From the cell containing the given text, extract its center point as [X, Y] coordinate. 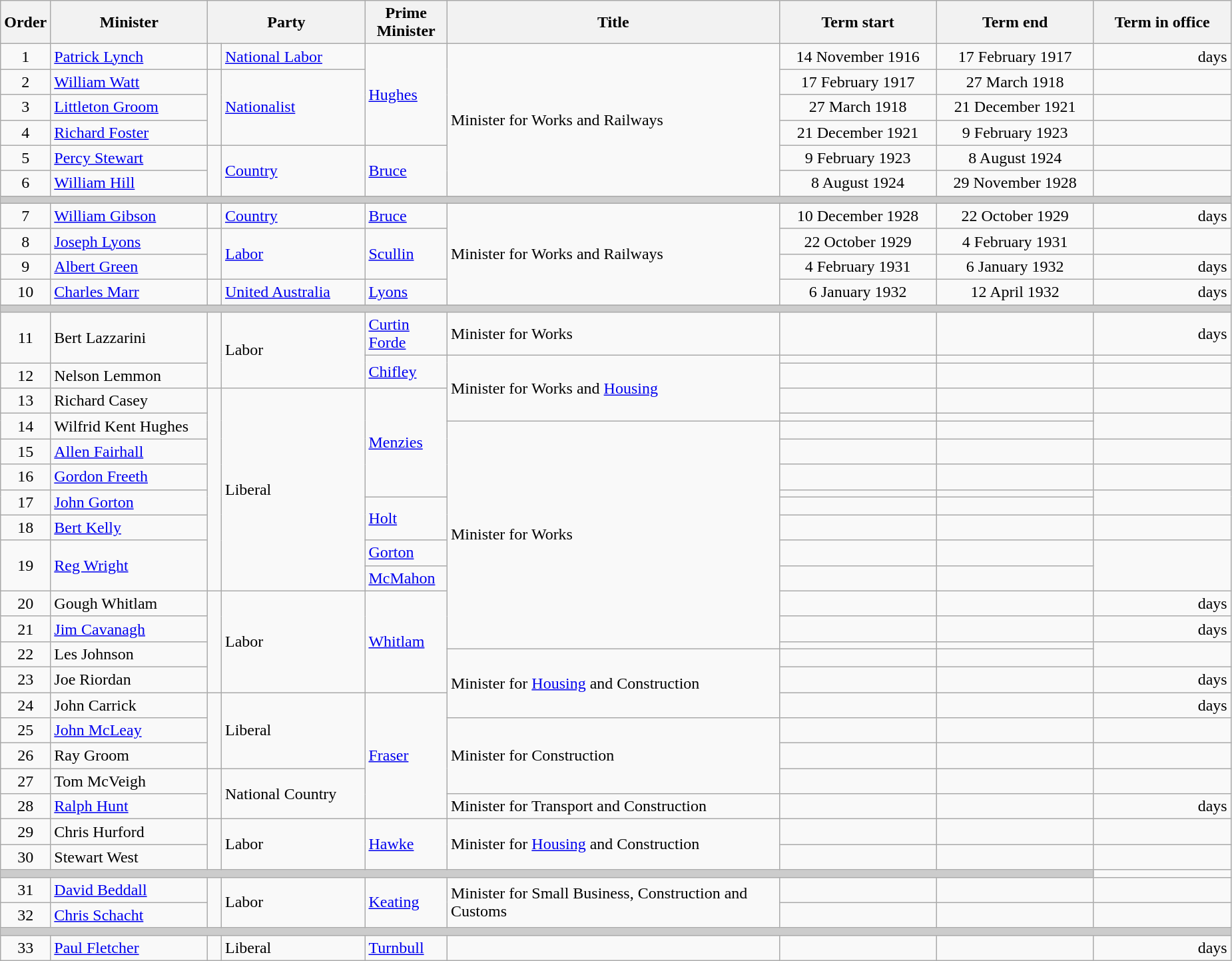
Gough Whitlam [129, 603]
John Carrick [129, 705]
Joseph Lyons [129, 241]
14 [25, 426]
National Country [293, 794]
25 [25, 731]
CurtinForde [406, 334]
National Labor [293, 57]
16 [25, 477]
Les Johnson [129, 654]
30 [25, 857]
Nationalist [293, 107]
John Gorton [129, 502]
21 [25, 629]
Turnbull [406, 948]
William Watt [129, 82]
Reg Wright [129, 565]
Prime Minister [406, 23]
31 [25, 890]
7 [25, 216]
3 [25, 107]
William Gibson [129, 216]
Charles Marr [129, 292]
Hawke [406, 844]
33 [25, 948]
12 [25, 376]
10 [25, 292]
28 [25, 806]
Chris Hurford [129, 832]
Richard Casey [129, 401]
8 [25, 241]
Chris Schacht [129, 915]
Minister for Transport and Construction [613, 806]
Minister for Construction [613, 756]
Minister for Works and Housing [613, 388]
1 [25, 57]
Wilfrid Kent Hughes [129, 426]
Stewart West [129, 857]
John McLeay [129, 731]
David Beddall [129, 890]
19 [25, 565]
23 [25, 679]
11 [25, 338]
Albert Green [129, 266]
Nelson Lemmon [129, 376]
Jim Cavanagh [129, 629]
27 [25, 781]
Term in office [1162, 23]
Ray Groom [129, 756]
6 [25, 183]
14 November 1916 [858, 57]
Order [25, 23]
Gorton [406, 553]
Holt [406, 518]
29 November 1928 [1015, 183]
4 [25, 133]
Minister [129, 23]
Percy Stewart [129, 158]
Hughes [406, 95]
12 April 1932 [1015, 292]
Bert Kelly [129, 527]
Ralph Hunt [129, 806]
Menzies [406, 442]
Keating [406, 902]
Title [613, 23]
24 [25, 705]
Littleton Groom [129, 107]
9 [25, 266]
26 [25, 756]
Richard Foster [129, 133]
Lyons [406, 292]
22 [25, 654]
29 [25, 832]
Tom McVeigh [129, 781]
Scullin [406, 254]
Patrick Lynch [129, 57]
McMahon [406, 578]
Term end [1015, 23]
Paul Fletcher [129, 948]
Party [286, 23]
10 December 1928 [858, 216]
Bert Lazzarini [129, 338]
Chifley [406, 372]
Whitlam [406, 641]
Fraser [406, 756]
5 [25, 158]
2 [25, 82]
Allen Fairhall [129, 452]
18 [25, 527]
William Hill [129, 183]
20 [25, 603]
Gordon Freeth [129, 477]
17 [25, 502]
United Australia [293, 292]
32 [25, 915]
Joe Riordan [129, 679]
Minister for Small Business, Construction and Customs [613, 902]
Term start [858, 23]
13 [25, 401]
15 [25, 452]
